From the cell containing the given text, extract its center point as (X, Y) coordinate. 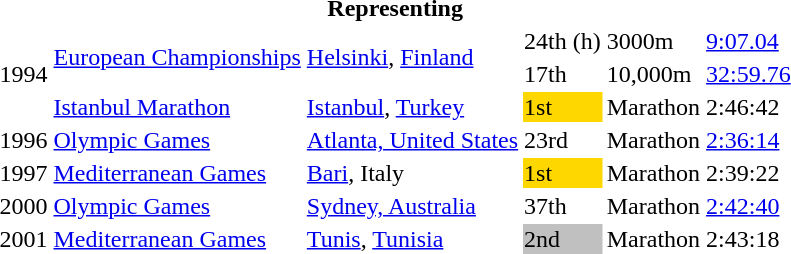
24th (h) (563, 41)
Bari, Italy (412, 173)
2nd (563, 239)
Helsinki, Finland (412, 58)
European Championships (177, 58)
10,000m (653, 74)
Sydney, Australia (412, 206)
Atlanta, United States (412, 140)
Istanbul Marathon (177, 107)
Tunis, Tunisia (412, 239)
37th (563, 206)
23rd (563, 140)
Istanbul, Turkey (412, 107)
17th (563, 74)
3000m (653, 41)
